Determine the (X, Y) coordinate at the center of the cell enclosing the given text.  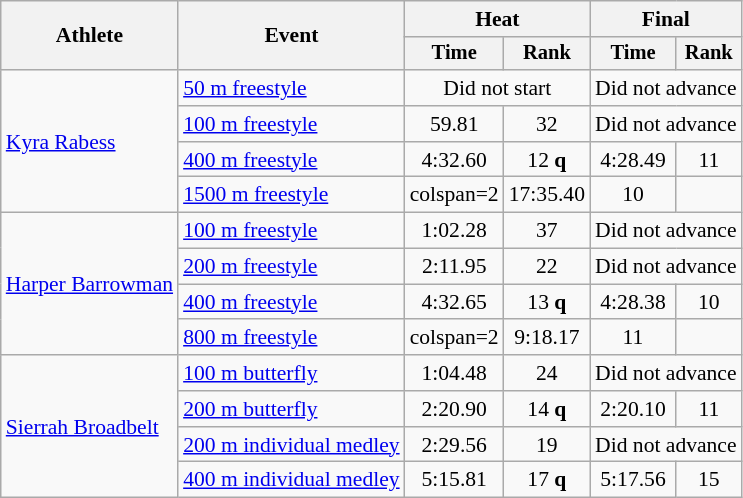
2:20.10 (633, 409)
14 q (547, 409)
32 (547, 124)
5:17.56 (633, 480)
2:29.56 (454, 445)
17:35.40 (547, 195)
13 q (547, 302)
400 m individual medley (292, 480)
4:32.60 (454, 160)
Harper Barrowman (90, 284)
200 m individual medley (292, 445)
Final (666, 19)
2:20.90 (454, 409)
4:28.38 (633, 302)
4:32.65 (454, 302)
Sierrah Broadbelt (90, 426)
100 m butterfly (292, 373)
Did not start (498, 88)
19 (547, 445)
2:11.95 (454, 267)
59.81 (454, 124)
24 (547, 373)
5:15.81 (454, 480)
Event (292, 36)
Athlete (90, 36)
4:28.49 (633, 160)
22 (547, 267)
17 q (547, 480)
12 q (547, 160)
1:04.48 (454, 373)
800 m freestyle (292, 338)
50 m freestyle (292, 88)
37 (547, 231)
1:02.28 (454, 231)
200 m freestyle (292, 267)
Kyra Rabess (90, 141)
9:18.17 (547, 338)
200 m butterfly (292, 409)
Heat (498, 19)
1500 m freestyle (292, 195)
15 (709, 480)
